For the text-containing cell, return its midpoint in [x, y] coordinate format. 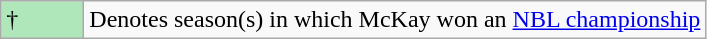
Denotes season(s) in which McKay won an NBL championship [395, 20]
† [42, 20]
